From the cell containing the given text, extract its center point as (X, Y) coordinate. 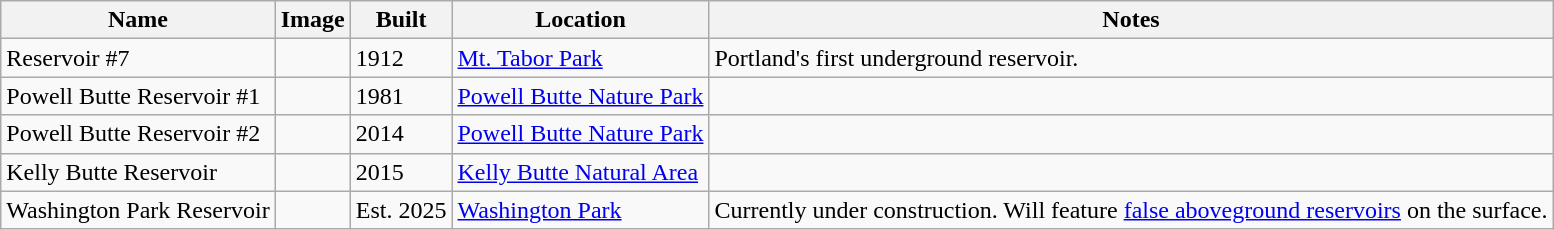
Washington Park Reservoir (138, 210)
Image (312, 20)
2015 (401, 172)
Built (401, 20)
1981 (401, 96)
Portland's first underground reservoir. (1131, 58)
Reservoir #7 (138, 58)
Est. 2025 (401, 210)
Washington Park (580, 210)
2014 (401, 134)
1912 (401, 58)
Notes (1131, 20)
Location (580, 20)
Powell Butte Reservoir #2 (138, 134)
Currently under construction. Will feature false aboveground reservoirs on the surface. (1131, 210)
Powell Butte Reservoir #1 (138, 96)
Kelly Butte Natural Area (580, 172)
Mt. Tabor Park (580, 58)
Name (138, 20)
Kelly Butte Reservoir (138, 172)
